Determine the [x, y] coordinate at the center of the cell enclosing the given text.  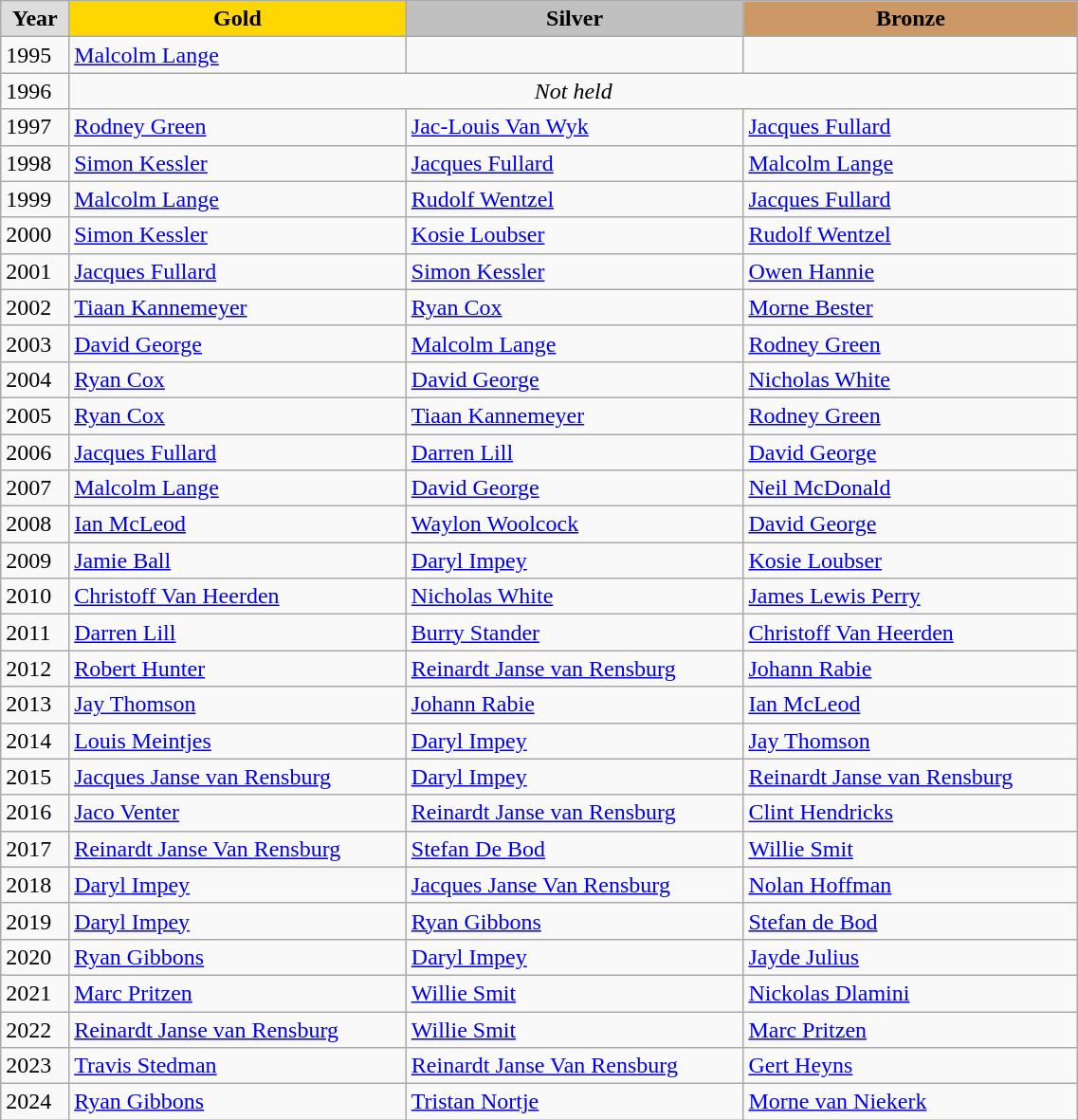
Stefan de Bod [910, 921]
2003 [35, 343]
Jac-Louis Van Wyk [575, 127]
1995 [35, 55]
Bronze [910, 19]
2014 [35, 741]
Waylon Woolcock [575, 524]
2024 [35, 1102]
2001 [35, 271]
Morne Bester [910, 307]
Year [35, 19]
2021 [35, 993]
Jacques Janse van Rensburg [238, 777]
Owen Hannie [910, 271]
2017 [35, 849]
Travis Stedman [238, 1066]
2011 [35, 633]
Stefan De Bod [575, 849]
1996 [35, 91]
Jaco Venter [238, 813]
Robert Hunter [238, 669]
Gold [238, 19]
2000 [35, 235]
Louis Meintjes [238, 741]
2005 [35, 415]
2002 [35, 307]
Clint Hendricks [910, 813]
2018 [35, 885]
Burry Stander [575, 633]
1999 [35, 199]
2004 [35, 379]
Jacques Janse Van Rensburg [575, 885]
2008 [35, 524]
Nickolas Dlamini [910, 993]
Morne van Niekerk [910, 1102]
Jayde Julius [910, 957]
2007 [35, 488]
Neil McDonald [910, 488]
2010 [35, 597]
Not held [574, 91]
2019 [35, 921]
2009 [35, 560]
2023 [35, 1066]
1997 [35, 127]
James Lewis Perry [910, 597]
2006 [35, 452]
1998 [35, 163]
Silver [575, 19]
Tristan Nortje [575, 1102]
2013 [35, 705]
2020 [35, 957]
2015 [35, 777]
Nolan Hoffman [910, 885]
2022 [35, 1029]
Jamie Ball [238, 560]
2012 [35, 669]
Gert Heyns [910, 1066]
2016 [35, 813]
